Identify which cell holds the provided text, then report its [X, Y] central coordinate. 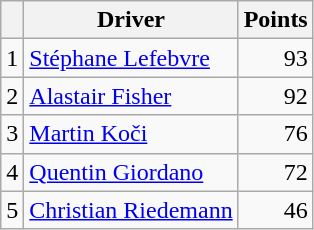
Christian Riedemann [131, 210]
46 [276, 210]
Alastair Fisher [131, 96]
5 [12, 210]
4 [12, 172]
Quentin Giordano [131, 172]
72 [276, 172]
Driver [131, 20]
92 [276, 96]
Points [276, 20]
76 [276, 134]
3 [12, 134]
Stéphane Lefebvre [131, 58]
93 [276, 58]
2 [12, 96]
Martin Koči [131, 134]
1 [12, 58]
